Detect which cell encompasses the target text, then output its [x, y] center coordinate. 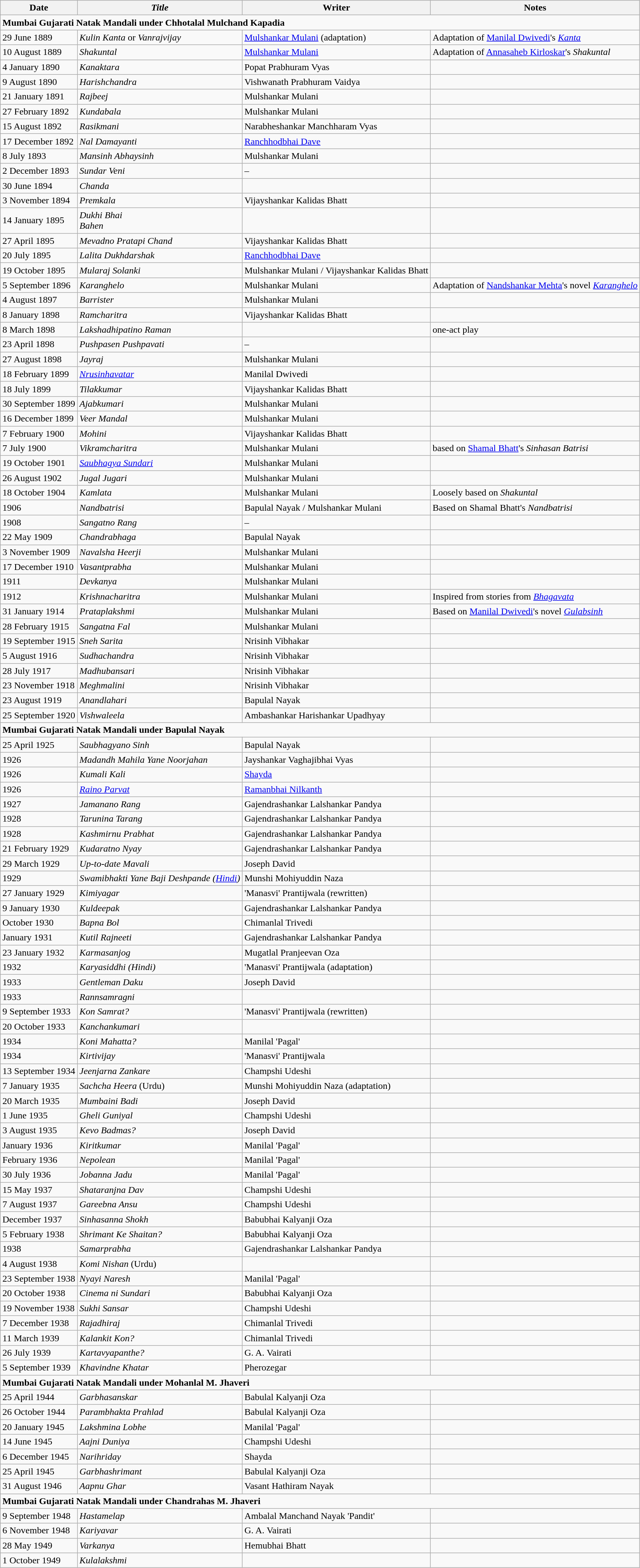
Kon Samrat? [160, 1012]
Sangatna Fal [160, 626]
4 August 1897 [39, 300]
Vasant Hathiram Nayak [337, 1486]
7 July 1900 [39, 448]
Koni Mahatta? [160, 1041]
26 July 1939 [39, 1353]
Madandh Mahila Yane Noorjahan [160, 760]
Premkala [160, 201]
Adaptation of Manilal Dwivedi's Kanta [535, 37]
Mevadno Pratapi Chand [160, 241]
22 May 1909 [39, 537]
Tilakkumar [160, 389]
Kamlata [160, 493]
Dukhi BhaiBahen [160, 220]
'Manasvi' Prantijwala [337, 1056]
Adaptation of Nandshankar Mehta's novel Karanghelo [535, 285]
Garbhashrimant [160, 1471]
1932 [39, 967]
Mulshankar Mulani / Vijayshankar Kalidas Bhatt [337, 270]
Mumbai Gujarati Natak Mandali under Chhotalal Mulchand Kapadia [320, 23]
Pherozegar [337, 1367]
Harishchandra [160, 82]
Saubhagyano Sinh [160, 745]
23 September 1938 [39, 1279]
Ambalal Manchand Nayak 'Pandit' [337, 1516]
Rasikmani [160, 126]
29 June 1889 [39, 37]
Rajadhiraj [160, 1323]
Aajni Duniya [160, 1442]
Gareebna Ansu [160, 1205]
Kundabala [160, 111]
Chandrabhaga [160, 537]
January 1931 [39, 938]
Writer [337, 8]
Veer Mandal [160, 418]
Kulin Kanta or Vanrajvijay [160, 37]
Munshi Mohiyuddin Naza [337, 878]
Shakuntal [160, 52]
20 July 1895 [39, 256]
8 January 1898 [39, 315]
Varkanya [160, 1545]
Jugal Jugari [160, 478]
Tarunina Tarang [160, 819]
Karyasiddhi (Hindi) [160, 967]
Barrister [160, 300]
Sangatno Rang [160, 522]
21 January 1891 [39, 97]
Mularaj Solanki [160, 270]
Mumbai Gujarati Natak Mandali under Chandrahas M. Jhaveri [320, 1501]
Meghmalini [160, 686]
28 July 1917 [39, 670]
Karmasanjog [160, 952]
Kulalakshmi [160, 1560]
4 January 1890 [39, 67]
19 November 1938 [39, 1308]
18 February 1899 [39, 374]
1 October 1949 [39, 1560]
Shataranjna Dav [160, 1190]
27 April 1895 [39, 241]
Sundar Veni [160, 171]
28 May 1949 [39, 1545]
30 July 1936 [39, 1175]
Based on Manilal Dwivedi's novel Gulabsinh [535, 611]
Jobanna Jadu [160, 1175]
3 November 1909 [39, 552]
15 August 1892 [39, 126]
27 February 1892 [39, 111]
20 October 1933 [39, 1027]
Mumbai Gujarati Natak Mandali under Mohanlal M. Jhaveri [320, 1383]
Nandbatrisi [160, 508]
Kudaratno Nyay [160, 848]
3 November 1894 [39, 201]
25 September 1920 [39, 715]
Munshi Mohiyuddin Naza (adaptation) [337, 1086]
Date [39, 8]
Mumbai Gujarati Natak Mandali under Bapulal Nayak [320, 730]
19 October 1901 [39, 463]
Khavindne Khatar [160, 1367]
October 1930 [39, 923]
Nrusinhavatar [160, 374]
Bapulal Nayak / Mulshankar Mulani [337, 508]
20 January 1945 [39, 1427]
19 October 1895 [39, 270]
Kevo Badmas? [160, 1130]
Ambashankar Harishankar Upadhyay [337, 715]
January 1936 [39, 1145]
8 March 1898 [39, 330]
Jamanano Rang [160, 804]
Madhubansari [160, 670]
Chanda [160, 186]
5 September 1939 [39, 1367]
Manilal Dwivedi [337, 374]
Kuldeepak [160, 908]
6 December 1945 [39, 1457]
23 August 1919 [39, 700]
11 March 1939 [39, 1338]
Krishnacharitra [160, 596]
based on Shamal Bhatt's Sinhasan Batrisi [535, 448]
9 August 1890 [39, 82]
17 December 1910 [39, 567]
Nepolean [160, 1160]
4 August 1938 [39, 1264]
Raino Parvat [160, 789]
Kumali Kali [160, 774]
7 December 1938 [39, 1323]
19 September 1915 [39, 641]
Vishwanath Prabhuram Vaidya [337, 82]
25 April 1945 [39, 1471]
Rajbeej [160, 97]
Jayshankar Vaghajibhai Vyas [337, 760]
Narihriday [160, 1457]
Sudhachandra [160, 656]
Hemubhai Bhatt [337, 1545]
Devkanya [160, 582]
28 February 1915 [39, 626]
Title [160, 8]
23 April 1898 [39, 344]
Sachcha Heera (Urdu) [160, 1086]
Sneh Sarita [160, 641]
7 August 1937 [39, 1205]
16 December 1899 [39, 418]
7 February 1900 [39, 434]
29 March 1929 [39, 863]
Kanaktara [160, 67]
Vasantprabha [160, 567]
Kirtivijay [160, 1056]
30 September 1899 [39, 404]
Bapna Bol [160, 923]
Shrimant Ke Shaitan? [160, 1234]
Ramanbhai Nilkanth [337, 789]
7 January 1935 [39, 1086]
14 June 1945 [39, 1442]
Komi Nishan (Urdu) [160, 1264]
1 June 1935 [39, 1115]
Vikramcharitra [160, 448]
Ramcharitra [160, 315]
5 September 1896 [39, 285]
Karanghelo [160, 285]
Sinhasanna Shokh [160, 1219]
Kariyavar [160, 1531]
Kimiyagar [160, 893]
18 October 1904 [39, 493]
5 August 1916 [39, 656]
1929 [39, 878]
1938 [39, 1249]
1912 [39, 596]
20 October 1938 [39, 1293]
one-act play [535, 330]
Saubhagya Sundari [160, 463]
2 December 1893 [39, 171]
Jeenjarna Zankare [160, 1071]
31 January 1914 [39, 611]
Kartavyapanthe? [160, 1353]
9 September 1933 [39, 1012]
Swamibhakti Yane Baji Deshpande (Hindi) [160, 878]
15 May 1937 [39, 1190]
27 January 1929 [39, 893]
Kashmirnu Prabhat [160, 834]
1908 [39, 522]
Jayraj [160, 359]
Adaptation of Annasaheb Kirloskar's Shakuntal [535, 52]
Mumbaini Badi [160, 1101]
14 January 1895 [39, 220]
18 July 1899 [39, 389]
Up-to-date Mavali [160, 863]
Narabheshankar Manchharam Vyas [337, 126]
Lalita Dukhdarshak [160, 256]
30 June 1894 [39, 186]
December 1937 [39, 1219]
Mohini [160, 434]
Nal Damayanti [160, 141]
Samarprabha [160, 1249]
Kiritkumar [160, 1145]
'Manasvi' Prantijwala (adaptation) [337, 967]
Gheli Guniyal [160, 1115]
25 April 1944 [39, 1397]
21 February 1929 [39, 848]
5 February 1938 [39, 1234]
Mugatlal Pranjeevan Oza [337, 952]
25 April 1925 [39, 745]
Kanchankumari [160, 1027]
9 January 1930 [39, 908]
Cinema ni Sundari [160, 1293]
23 January 1932 [39, 952]
Vishwaleela [160, 715]
1906 [39, 508]
Mansinh Abhaysinh [160, 156]
26 October 1944 [39, 1412]
6 November 1948 [39, 1531]
8 July 1893 [39, 156]
February 1936 [39, 1160]
23 November 1918 [39, 686]
Lakshadhipatino Raman [160, 330]
Inspired from stories from Bhagavata [535, 596]
Kalankit Kon? [160, 1338]
Mulshankar Mulani (adaptation) [337, 37]
20 March 1935 [39, 1101]
Aapnu Ghar [160, 1486]
17 December 1892 [39, 141]
Navalsha Heerji [160, 552]
13 September 1934 [39, 1071]
Garbhasanskar [160, 1397]
Notes [535, 8]
Sukhi Sansar [160, 1308]
Gentleman Daku [160, 982]
Loosely based on Shakuntal [535, 493]
Prataplakshmi [160, 611]
1927 [39, 804]
9 September 1948 [39, 1516]
Pushpasen Pushpavati [160, 344]
26 August 1902 [39, 478]
Parambhakta Prahlad [160, 1412]
1911 [39, 582]
31 August 1946 [39, 1486]
Lakshmina Lobhe [160, 1427]
3 August 1935 [39, 1130]
Ajabkumari [160, 404]
10 August 1889 [39, 52]
Based on Shamal Bhatt's Nandbatrisi [535, 508]
Rannsamragni [160, 997]
Anandlahari [160, 700]
Nyayi Naresh [160, 1279]
Hastamelap [160, 1516]
Popat Prabhuram Vyas [337, 67]
Kutil Rajneeti [160, 938]
27 August 1898 [39, 359]
